Determine the [x, y] coordinate at the center of the cell enclosing the given text.  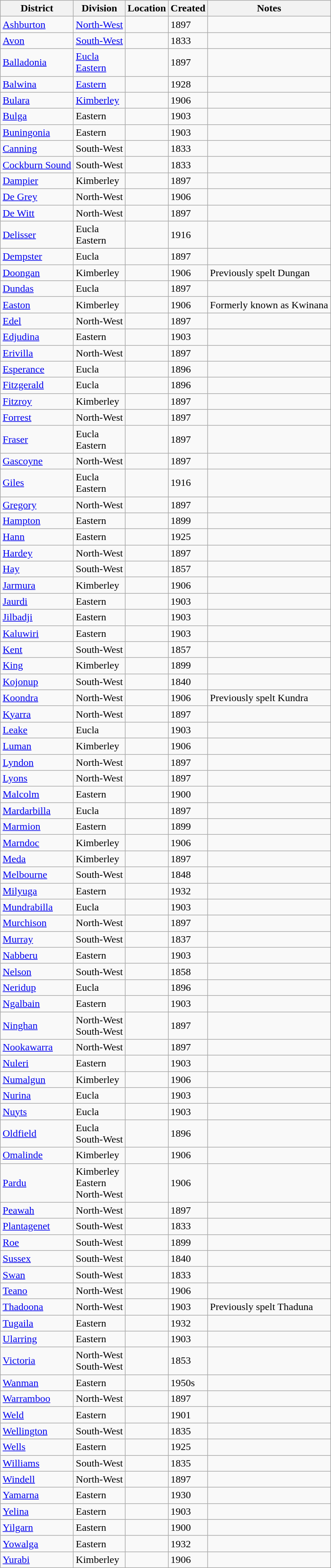
Victoria [37, 1361]
Marndoc [37, 843]
Milyuga [37, 891]
Luman [37, 746]
Malcolm [37, 795]
Nurina [37, 1096]
Avon [37, 41]
Yowalga [37, 1543]
Sussex [37, 1258]
Warramboo [37, 1399]
Jaurdi [37, 601]
Balladonia [37, 63]
Ngalbain [37, 1003]
Lyons [37, 779]
Previously spelt Thaduna [269, 1307]
Williams [37, 1463]
Nabberu [37, 955]
Canning [37, 148]
1858 [188, 971]
Mardarbilla [37, 811]
Hampton [37, 521]
Murchison [37, 923]
Previously spelt Kundra [269, 698]
Pardu [37, 1183]
Buningonia [37, 132]
Easton [37, 305]
Created [188, 8]
Nuyts [37, 1112]
De Witt [37, 213]
1837 [188, 939]
District [37, 8]
Melbourne [37, 875]
Notes [269, 8]
Neridup [37, 987]
Windell [37, 1479]
Ashburton [37, 25]
Bulga [37, 116]
1950s [188, 1383]
Edjudina [37, 337]
1930 [188, 1495]
Esperance [37, 369]
Swan [37, 1275]
Nuleri [37, 1064]
Yilgarn [37, 1527]
Thadoona [37, 1307]
Meda [37, 859]
De Grey [37, 197]
Leake [37, 730]
Jarmura [37, 585]
1853 [188, 1361]
Fitzroy [37, 401]
Roe [37, 1242]
1848 [188, 875]
Jilbadji [37, 617]
Kaluwiri [37, 633]
Nookawarra [37, 1047]
Kyarra [37, 714]
Previously spelt Dungan [269, 273]
Nelson [37, 971]
Yelina [37, 1511]
Dampier [37, 181]
Tugaila [37, 1323]
Yamarna [37, 1495]
Peawah [37, 1210]
Formerly known as Kwinana [269, 305]
Wanman [37, 1383]
Lyndon [37, 762]
Kojonup [37, 682]
Giles [37, 483]
1901 [188, 1415]
Yurabi [37, 1560]
Location [147, 8]
Mundrabilla [37, 907]
Forrest [37, 417]
Delisser [37, 235]
1928 [188, 84]
Koondra [37, 698]
Dundas [37, 289]
KimberleyEasternNorth-West [99, 1183]
Omalinde [37, 1155]
Hardey [37, 553]
Plantagenet [37, 1226]
Teano [37, 1291]
Erivilla [37, 353]
EuclaSouth-West [99, 1133]
Marmion [37, 827]
Doongan [37, 273]
Bulara [37, 100]
Balwina [37, 84]
Kent [37, 650]
King [37, 666]
Wells [37, 1447]
Wellington [37, 1431]
Weld [37, 1415]
Cockburn Sound [37, 164]
Hann [37, 537]
Gregory [37, 504]
Fitzgerald [37, 385]
Hay [37, 569]
Oldfield [37, 1133]
Edel [37, 321]
Ninghan [37, 1025]
Fraser [37, 439]
Gascoyne [37, 461]
Ularring [37, 1339]
Numalgun [37, 1080]
Murray [37, 939]
Dempster [37, 257]
Division [99, 8]
